Identify which cell holds the provided text, then report its (x, y) central coordinate. 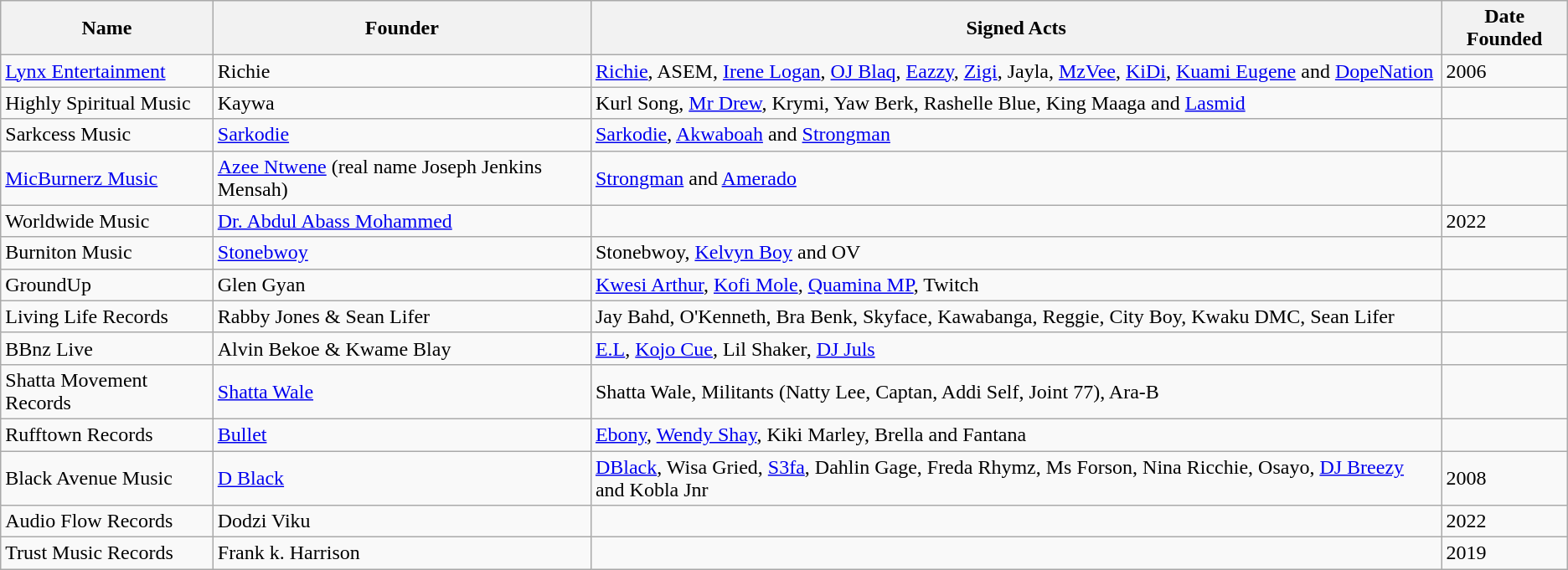
Stonebwoy (402, 253)
Name (107, 28)
Rufftown Records (107, 434)
Audio Flow Records (107, 521)
Richie (402, 71)
Dr. Abdul Abass Mohammed (402, 221)
Worldwide Music (107, 221)
Frank k. Harrison (402, 553)
2008 (1504, 477)
Founder (402, 28)
GroundUp (107, 285)
Black Avenue Music (107, 477)
Rabby Jones & Sean Lifer (402, 316)
Ebony, Wendy Shay, Kiki Marley, Brella and Fantana (1016, 434)
Jay Bahd, O'Kenneth, Bra Benk, Skyface, Kawabanga, Reggie, City Boy, Kwaku DMC, Sean Lifer (1016, 316)
BBnz Live (107, 348)
Richie, ASEM, Irene Logan, OJ Blaq, Eazzy, Zigi, Jayla, MzVee, KiDi, Kuami Eugene and DopeNation (1016, 71)
Strongman and Amerado (1016, 177)
DBlack, Wisa Gried, S3fa, Dahlin Gage, Freda Rhymz, Ms Forson, Nina Ricchie, Osayo, DJ Breezy and Kobla Jnr (1016, 477)
Kaywa (402, 103)
Stonebwoy, Kelvyn Boy and OV (1016, 253)
Date Founded (1504, 28)
Sarkodie (402, 135)
Burniton Music (107, 253)
Sarkodie, Akwaboah and Strongman (1016, 135)
Trust Music Records (107, 553)
Sarkcess Music (107, 135)
Shatta Wale, Militants (Natty Lee, Captan, Addi Self, Joint 77), Ara-B (1016, 392)
Shatta Movement Records (107, 392)
Shatta Wale (402, 392)
Living Life Records (107, 316)
Glen Gyan (402, 285)
Lynx Entertainment (107, 71)
Highly Spiritual Music (107, 103)
Dodzi Viku (402, 521)
2006 (1504, 71)
Azee Ntwene (real name Joseph Jenkins Mensah) (402, 177)
2019 (1504, 553)
Alvin Bekoe & Kwame Blay (402, 348)
Bullet (402, 434)
Signed Acts (1016, 28)
Kurl Song, Mr Drew, Krymi, Yaw Berk, Rashelle Blue, King Maaga and Lasmid (1016, 103)
Kwesi Arthur, Kofi Mole, Quamina MP, Twitch (1016, 285)
D Black (402, 477)
E.L, Kojo Cue, Lil Shaker, DJ Juls (1016, 348)
MicBurnerz Music (107, 177)
